Output the (X, Y) coordinate of the center of the cell containing the given text.  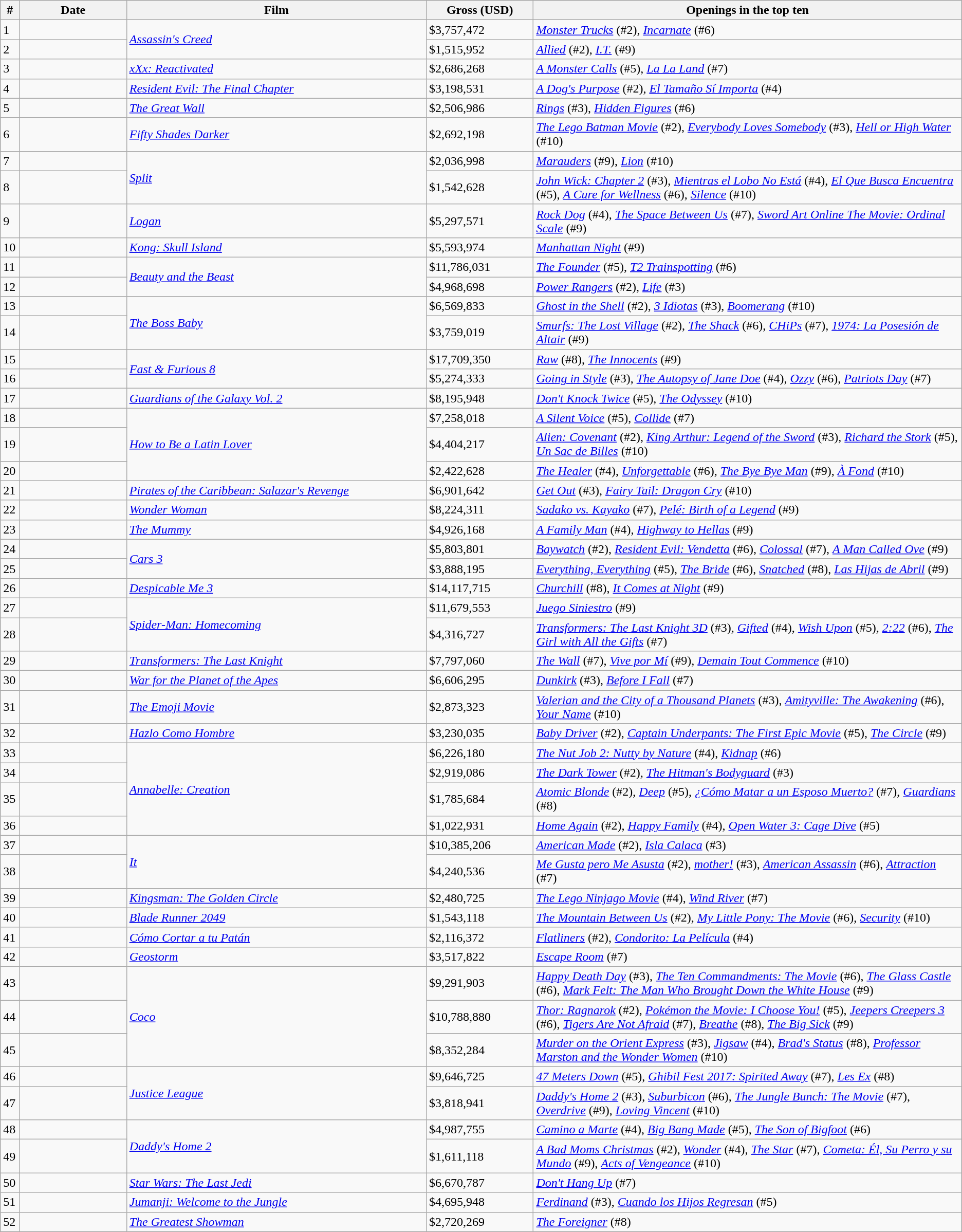
It (276, 861)
Kingsman: The Golden Circle (276, 898)
A Bad Moms Christmas (#2), Wonder (#4), The Star (#7), Cometa: Él, Su Perro y su Mundo (#9), Acts of Vengeance (#10) (747, 1156)
35 (10, 799)
War for the Planet of the Apes (276, 681)
Pirates of the Caribbean: Salazar's Revenge (276, 490)
Smurfs: The Lost Village (#2), The Shack (#6), CHiPs (#7), 1974: La Posesión de Altair (#9) (747, 333)
37 (10, 845)
29 (10, 661)
$9,291,903 (480, 983)
$1,785,684 (480, 799)
Openings in the top ten (747, 10)
36 (10, 825)
47 (10, 1103)
The Foreigner (#8) (747, 1222)
Murder on the Orient Express (#3), Jigsaw (#4), Brad's Status (#8), Professor Marston and the Wonder Women (#10) (747, 1051)
46 (10, 1077)
Rings (#3), Hidden Figures (#6) (747, 108)
$2,686,268 (480, 69)
$3,198,531 (480, 88)
$1,611,118 (480, 1156)
$7,797,060 (480, 661)
Gross (USD) (480, 10)
Sadako vs. Kayako (#7), Pelé: Birth of a Legend (#9) (747, 510)
$8,224,311 (480, 510)
50 (10, 1183)
$9,646,725 (480, 1077)
$3,888,195 (480, 568)
$4,987,755 (480, 1130)
$3,230,035 (480, 733)
9 (10, 221)
$3,517,822 (480, 957)
$2,422,628 (480, 471)
$1,543,118 (480, 917)
Don't Knock Twice (#5), The Odyssey (#10) (747, 398)
$2,036,998 (480, 161)
The Dark Tower (#2), The Hitman's Bodyguard (#3) (747, 773)
17 (10, 398)
18 (10, 418)
Annabelle: Creation (276, 789)
Transformers: The Last Knight 3D (#3), Gifted (#4), Wish Upon (#5), 2:22 (#6), The Girl with All the Gifts (#7) (747, 634)
Blade Runner 2049 (276, 917)
45 (10, 1051)
48 (10, 1130)
The Greatest Showman (276, 1222)
Geostorm (276, 957)
The Emoji Movie (276, 707)
John Wick: Chapter 2 (#3), Mientras el Lobo No Está (#4), El Que Busca Encuentra (#5), A Cure for Wellness (#6), Silence (#10) (747, 187)
$6,670,787 (480, 1183)
$4,316,727 (480, 634)
14 (10, 333)
Split (276, 178)
51 (10, 1202)
44 (10, 1017)
Daddy's Home 2 (#3), Suburbicon (#6), The Jungle Bunch: The Movie (#7), Overdrive (#9), Loving Vincent (#10) (747, 1103)
A Family Man (#4), Highway to Hellas (#9) (747, 529)
Going in Style (#3), The Autopsy of Jane Doe (#4), Ozzy (#6), Patriots Day (#7) (747, 379)
Valerian and the City of a Thousand Planets (#3), Amityville: The Awakening (#6), Your Name (#10) (747, 707)
8 (10, 187)
Fifty Shades Darker (276, 135)
Alien: Covenant (#2), King Arthur: Legend of the Sword (#3), Richard the Stork (#5), Un Sac de Billes (#10) (747, 444)
$2,116,372 (480, 937)
$4,926,168 (480, 529)
A Dog's Purpose (#2), El Tamaño Sí Importa (#4) (747, 88)
$11,679,553 (480, 608)
The Wall (#7), Vive por Mí (#9), Demain Tout Commence (#10) (747, 661)
Wonder Woman (276, 510)
$2,506,986 (480, 108)
A Silent Voice (#5), Collide (#7) (747, 418)
Home Again (#2), Happy Family (#4), Open Water 3: Cage Dive (#5) (747, 825)
Allied (#2), I.T. (#9) (747, 49)
Guardians of the Galaxy Vol. 2 (276, 398)
$6,569,833 (480, 306)
13 (10, 306)
27 (10, 608)
19 (10, 444)
40 (10, 917)
Jumanji: Welcome to the Jungle (276, 1202)
$6,901,642 (480, 490)
$11,786,031 (480, 267)
Baby Driver (#2), Captain Underpants: The First Epic Movie (#5), The Circle (#9) (747, 733)
16 (10, 379)
Despicable Me 3 (276, 588)
24 (10, 549)
42 (10, 957)
43 (10, 983)
xXx: Reactivated (276, 69)
$1,515,952 (480, 49)
Raw (#8), The Innocents (#9) (747, 359)
$2,692,198 (480, 135)
38 (10, 872)
Hazlo Como Hombre (276, 733)
$5,274,333 (480, 379)
21 (10, 490)
Rock Dog (#4), The Space Between Us (#7), Sword Art Online The Movie: Ordinal Scale (#9) (747, 221)
$8,352,284 (480, 1051)
Film (276, 10)
10 (10, 247)
Manhattan Night (#9) (747, 247)
The Mummy (276, 529)
Cars 3 (276, 559)
11 (10, 267)
26 (10, 588)
$10,385,206 (480, 845)
Dunkirk (#3), Before I Fall (#7) (747, 681)
28 (10, 634)
Logan (276, 221)
Coco (276, 1017)
How to Be a Latin Lover (276, 444)
23 (10, 529)
$2,873,323 (480, 707)
The Lego Batman Movie (#2), Everybody Loves Somebody (#3), Hell or High Water (#10) (747, 135)
$3,818,941 (480, 1103)
The Mountain Between Us (#2), My Little Pony: The Movie (#6), Security (#10) (747, 917)
Camino a Marte (#4), Big Bang Made (#5), The Son of Bigfoot (#6) (747, 1130)
31 (10, 707)
47 Meters Down (#5), Ghibil Fest 2017: Spirited Away (#7), Les Ex (#8) (747, 1077)
$6,226,180 (480, 753)
Everything, Everything (#5), The Bride (#6), Snatched (#8), Las Hijas de Abril (#9) (747, 568)
Atomic Blonde (#2), Deep (#5), ¿Cómo Matar a un Esposo Muerto? (#7), Guardians (#8) (747, 799)
$2,919,086 (480, 773)
Date (73, 10)
Marauders (#9), Lion (#10) (747, 161)
A Monster Calls (#5), La La Land (#7) (747, 69)
$5,803,801 (480, 549)
The Great Wall (276, 108)
1 (10, 30)
$4,968,698 (480, 286)
$3,759,019 (480, 333)
3 (10, 69)
The Boss Baby (276, 323)
15 (10, 359)
$14,117,715 (480, 588)
Fast & Furious 8 (276, 369)
7 (10, 161)
The Healer (#4), Unforgettable (#6), The Bye Bye Man (#9), À Fond (#10) (747, 471)
$8,195,948 (480, 398)
Justice League (276, 1094)
$10,788,880 (480, 1017)
Transformers: The Last Knight (276, 661)
The Nut Job 2: Nutty by Nature (#4), Kidnap (#6) (747, 753)
$5,593,974 (480, 247)
$7,258,018 (480, 418)
The Founder (#5), T2 Trainspotting (#6) (747, 267)
$5,297,571 (480, 221)
$17,709,350 (480, 359)
22 (10, 510)
The Lego Ninjago Movie (#4), Wind River (#7) (747, 898)
Happy Death Day (#3), The Ten Commandments: The Movie (#6), The Glass Castle (#6), Mark Felt: The Man Who Brought Down the White House (#9) (747, 983)
Thor: Ragnarok (#2), Pokémon the Movie: I Choose You! (#5), Jeepers Creepers 3 (#6), Tigers Are Not Afraid (#7), Breathe (#8), The Big Sick (#9) (747, 1017)
Get Out (#3), Fairy Tail: Dragon Cry (#10) (747, 490)
Cómo Cortar a tu Patán (276, 937)
52 (10, 1222)
32 (10, 733)
$4,240,536 (480, 872)
41 (10, 937)
Beauty and the Beast (276, 277)
$3,757,472 (480, 30)
Power Rangers (#2), Life (#3) (747, 286)
$6,606,295 (480, 681)
$1,542,628 (480, 187)
20 (10, 471)
34 (10, 773)
Churchill (#8), It Comes at Night (#9) (747, 588)
$1,022,931 (480, 825)
39 (10, 898)
33 (10, 753)
Assassin's Creed (276, 40)
Star Wars: The Last Jedi (276, 1183)
6 (10, 135)
Baywatch (#2), Resident Evil: Vendetta (#6), Colossal (#7), A Man Called Ove (#9) (747, 549)
12 (10, 286)
5 (10, 108)
Spider-Man: Homecoming (276, 624)
Ghost in the Shell (#2), 3 Idiotas (#3), Boomerang (#10) (747, 306)
Resident Evil: The Final Chapter (276, 88)
Don't Hang Up (#7) (747, 1183)
Daddy's Home 2 (276, 1146)
Escape Room (#7) (747, 957)
2 (10, 49)
American Made (#2), Isla Calaca (#3) (747, 845)
$4,695,948 (480, 1202)
Kong: Skull Island (276, 247)
49 (10, 1156)
Monster Trucks (#2), Incarnate (#6) (747, 30)
$4,404,217 (480, 444)
$2,480,725 (480, 898)
Flatliners (#2), Condorito: La Película (#4) (747, 937)
4 (10, 88)
Ferdinand (#3), Cuando los Hijos Regresan (#5) (747, 1202)
Juego Siniestro (#9) (747, 608)
$2,720,269 (480, 1222)
Me Gusta pero Me Asusta (#2), mother! (#3), American Assassin (#6), Attraction (#7) (747, 872)
25 (10, 568)
30 (10, 681)
# (10, 10)
